Detect which cell encompasses the target text, then output its (x, y) center coordinate. 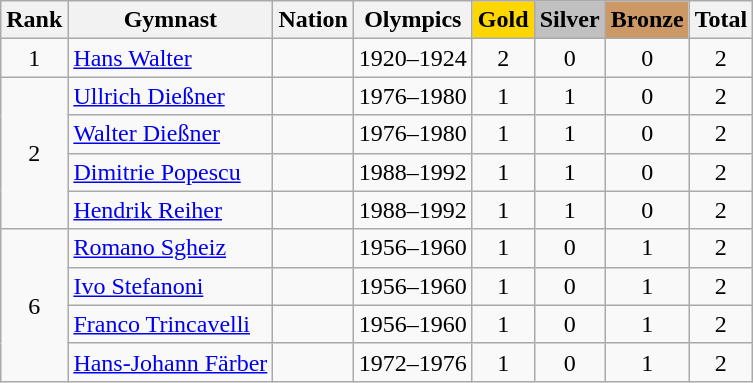
Bronze (647, 20)
Rank (34, 20)
1920–1924 (412, 58)
Franco Trincavelli (170, 324)
1972–1976 (412, 362)
6 (34, 305)
Ullrich Dießner (170, 96)
Dimitrie Popescu (170, 172)
Hans Walter (170, 58)
Romano Sgheiz (170, 248)
Silver (570, 20)
Nation (313, 20)
Ivo Stefanoni (170, 286)
Gold (503, 20)
Gymnast (170, 20)
Olympics (412, 20)
Hendrik Reiher (170, 210)
Hans-Johann Färber (170, 362)
Total (721, 20)
Walter Dießner (170, 134)
